Extract the (X, Y) coordinate from the center of the cell holding the provided text.  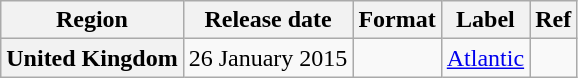
United Kingdom (92, 58)
Release date (268, 20)
Atlantic (485, 58)
26 January 2015 (268, 58)
Label (485, 20)
Format (397, 20)
Ref (554, 20)
Region (92, 20)
